Detect which cell encompasses the target text, then output its (X, Y) center coordinate. 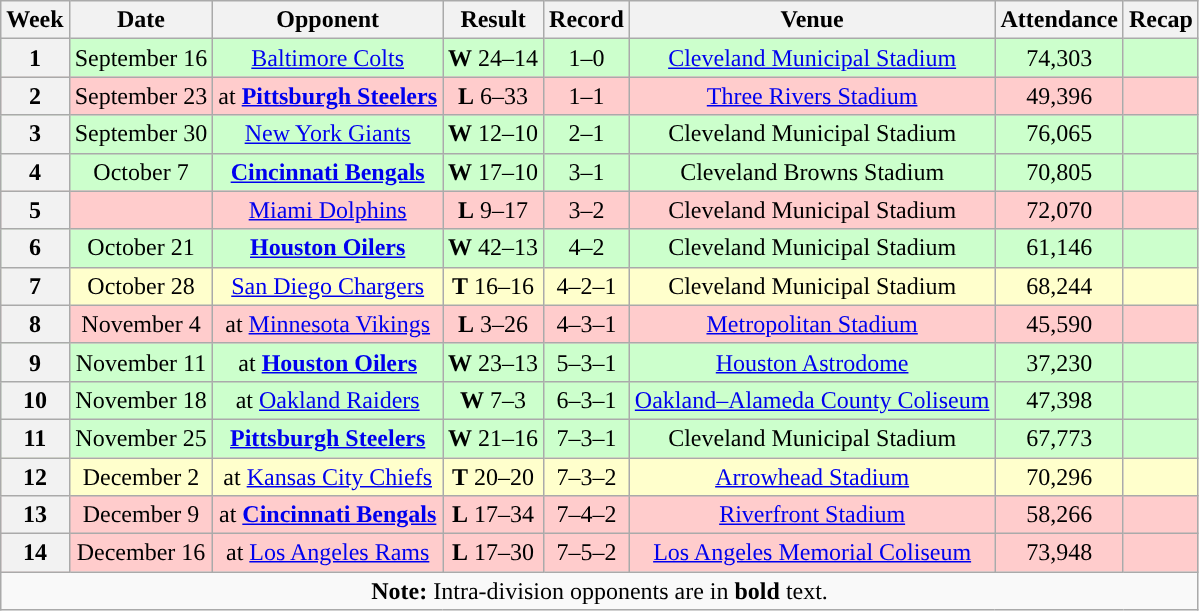
Cincinnati Bengals (328, 172)
72,070 (1059, 210)
1–0 (587, 58)
7–5–2 (587, 553)
L 6–33 (494, 96)
at Kansas City Chiefs (328, 477)
37,230 (1059, 362)
47,398 (1059, 400)
70,805 (1059, 172)
73,948 (1059, 553)
W 21–16 (494, 438)
W 17–10 (494, 172)
Miami Dolphins (328, 210)
Metropolitan Stadium (812, 324)
Opponent (328, 20)
61,146 (1059, 248)
Result (494, 20)
Riverfront Stadium (812, 515)
4–3–1 (587, 324)
Three Rivers Stadium (812, 96)
76,065 (1059, 134)
10 (35, 400)
W 12–10 (494, 134)
6–3–1 (587, 400)
Cleveland Browns Stadium (812, 172)
14 (35, 553)
T 16–16 (494, 286)
W 42–13 (494, 248)
November 18 (141, 400)
October 21 (141, 248)
67,773 (1059, 438)
68,244 (1059, 286)
at Houston Oilers (328, 362)
Los Angeles Memorial Coliseum (812, 553)
8 (35, 324)
Baltimore Colts (328, 58)
4 (35, 172)
September 16 (141, 58)
Arrowhead Stadium (812, 477)
L 9–17 (494, 210)
4–2–1 (587, 286)
at Pittsburgh Steelers (328, 96)
7–3–2 (587, 477)
5–3–1 (587, 362)
Oakland–Alameda County Coliseum (812, 400)
November 11 (141, 362)
October 28 (141, 286)
T 20–20 (494, 477)
70,296 (1059, 477)
7–3–1 (587, 438)
4–2 (587, 248)
Date (141, 20)
September 23 (141, 96)
Recap (1160, 20)
49,396 (1059, 96)
October 7 (141, 172)
December 2 (141, 477)
at Oakland Raiders (328, 400)
45,590 (1059, 324)
7–4–2 (587, 515)
1 (35, 58)
9 (35, 362)
Note: Intra-division opponents are in bold text. (600, 591)
New York Giants (328, 134)
W 24–14 (494, 58)
1–1 (587, 96)
Houston Astrodome (812, 362)
at Cincinnati Bengals (328, 515)
3 (35, 134)
Week (35, 20)
58,266 (1059, 515)
W 23–13 (494, 362)
at Los Angeles Rams (328, 553)
6 (35, 248)
74,303 (1059, 58)
Record (587, 20)
2 (35, 96)
3–1 (587, 172)
Venue (812, 20)
5 (35, 210)
W 7–3 (494, 400)
San Diego Chargers (328, 286)
12 (35, 477)
Pittsburgh Steelers (328, 438)
11 (35, 438)
November 25 (141, 438)
at Minnesota Vikings (328, 324)
September 30 (141, 134)
Houston Oilers (328, 248)
3–2 (587, 210)
L 17–30 (494, 553)
November 4 (141, 324)
7 (35, 286)
December 9 (141, 515)
L 3–26 (494, 324)
December 16 (141, 553)
13 (35, 515)
2–1 (587, 134)
Attendance (1059, 20)
L 17–34 (494, 515)
